Return [x, y] of the center of cell containing provided text 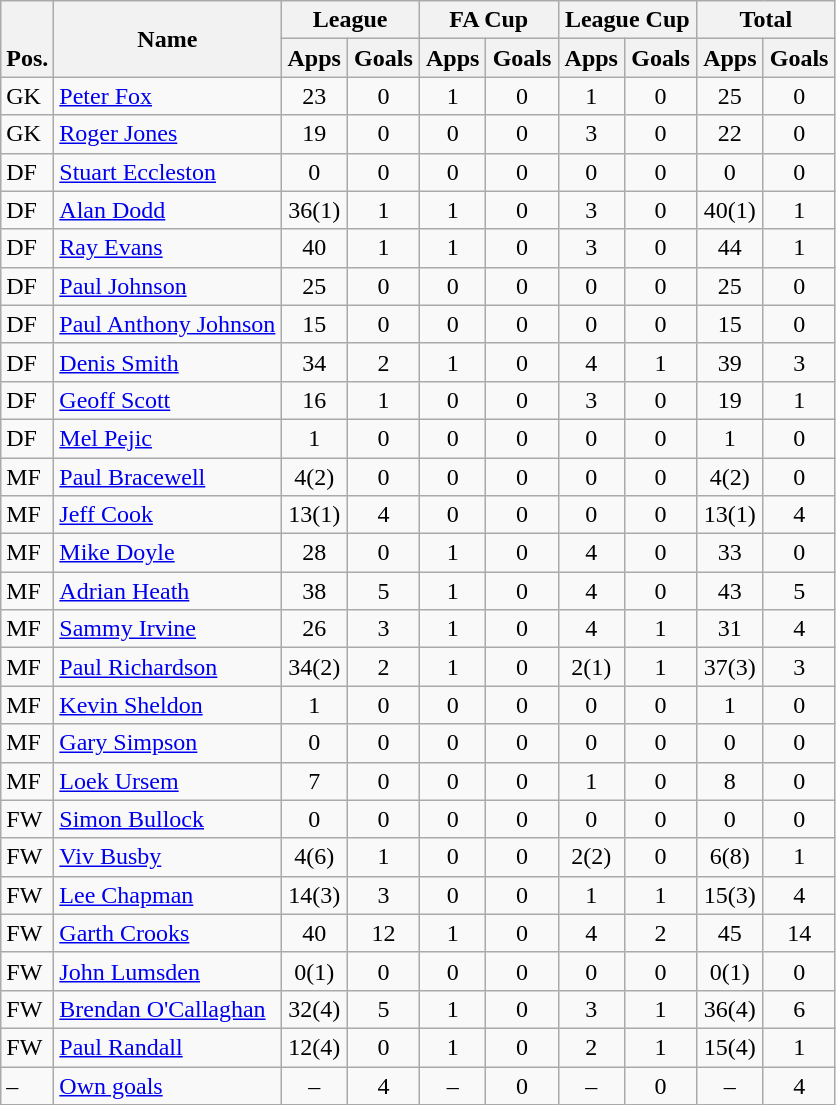
Simon Bullock [168, 819]
Total [766, 20]
4(6) [314, 857]
Brendan O'Callaghan [168, 1009]
45 [730, 933]
Own goals [168, 1085]
16 [314, 400]
League Cup [628, 20]
League [350, 20]
15(3) [730, 895]
Peter Fox [168, 96]
Geoff Scott [168, 400]
36(1) [314, 210]
14 [799, 933]
Kevin Sheldon [168, 705]
12 [383, 933]
Garth Crooks [168, 933]
Alan Dodd [168, 210]
8 [730, 781]
22 [730, 134]
6 [799, 1009]
Roger Jones [168, 134]
38 [314, 591]
39 [730, 362]
John Lumsden [168, 971]
15(4) [730, 1047]
23 [314, 96]
Jeff Cook [168, 515]
2(1) [592, 667]
Adrian Heath [168, 591]
31 [730, 629]
40(1) [730, 210]
Paul Richardson [168, 667]
34(2) [314, 667]
Gary Simpson [168, 743]
Ray Evans [168, 248]
43 [730, 591]
28 [314, 553]
Loek Ursem [168, 781]
Lee Chapman [168, 895]
14(3) [314, 895]
34 [314, 362]
Mike Doyle [168, 553]
Paul Anthony Johnson [168, 324]
Paul Randall [168, 1047]
44 [730, 248]
7 [314, 781]
Pos. [28, 39]
Paul Bracewell [168, 477]
12(4) [314, 1047]
26 [314, 629]
33 [730, 553]
Stuart Eccleston [168, 172]
6(8) [730, 857]
32(4) [314, 1009]
2(2) [592, 857]
FA Cup [488, 20]
Sammy Irvine [168, 629]
Name [168, 39]
36(4) [730, 1009]
Denis Smith [168, 362]
Paul Johnson [168, 286]
Viv Busby [168, 857]
37(3) [730, 667]
Mel Pejic [168, 438]
